Search for the cell housing the specified text and yield its [x, y] center coordinate. 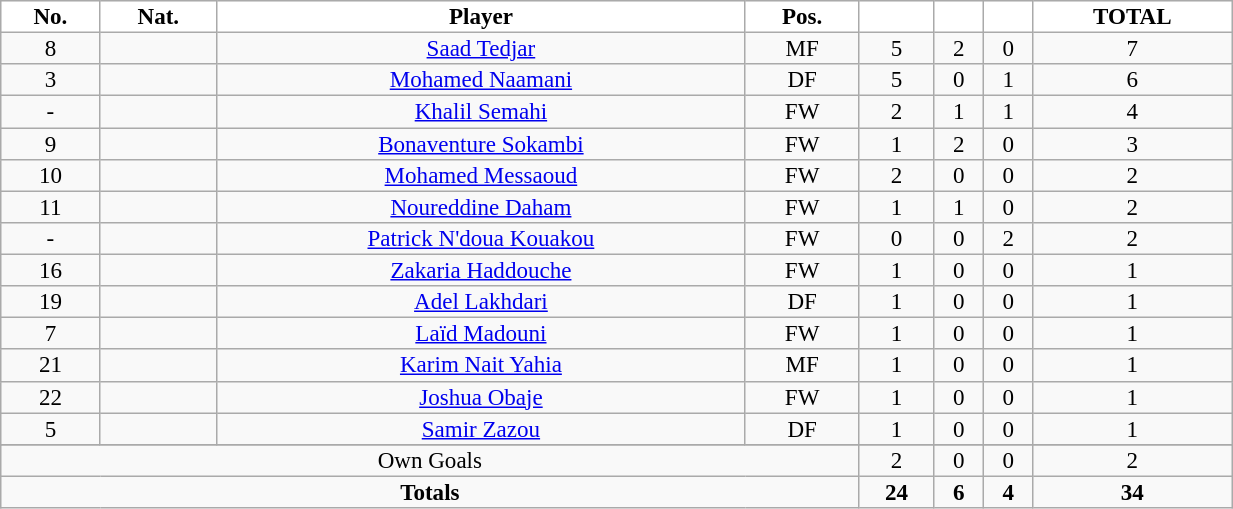
9 [50, 144]
Noureddine Daham [482, 207]
Player [482, 17]
Saad Tedjar [482, 49]
Totals [430, 492]
Samir Zazou [482, 429]
Nat. [158, 17]
Zakaria Haddouche [482, 271]
Karim Nait Yahia [482, 366]
Mohamed Naamani [482, 80]
Laïd Madouni [482, 334]
Bonaventure Sokambi [482, 144]
8 [50, 49]
Patrick N'doua Kouakou [482, 239]
34 [1132, 492]
Own Goals [430, 461]
Mohamed Messaoud [482, 176]
Pos. [802, 17]
TOTAL [1132, 17]
19 [50, 302]
Adel Lakhdari [482, 302]
No. [50, 17]
11 [50, 207]
10 [50, 176]
16 [50, 271]
Joshua Obaje [482, 397]
21 [50, 366]
Khalil Semahi [482, 112]
24 [896, 492]
22 [50, 397]
